Provide the [X, Y] coordinate of the cell's center where the given text is located.  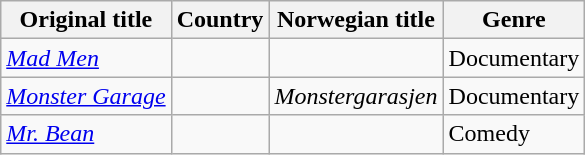
Mr. Bean [86, 134]
Country [220, 20]
Norwegian title [356, 20]
Genre [514, 20]
Monstergarasjen [356, 96]
Mad Men [86, 58]
Monster Garage [86, 96]
Comedy [514, 134]
Original title [86, 20]
